Find where the given text appears and provide that cell's center as [X, Y] coordinate. 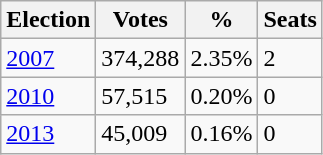
0.20% [222, 96]
0.16% [222, 134]
2013 [48, 134]
374,288 [140, 58]
2007 [48, 58]
Election [48, 20]
Votes [140, 20]
2 [290, 58]
45,009 [140, 134]
2010 [48, 96]
% [222, 20]
2.35% [222, 58]
57,515 [140, 96]
Seats [290, 20]
